Return (X, Y) of the center of cell containing provided text 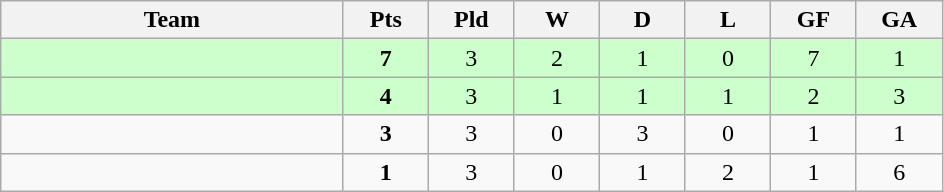
L (728, 20)
6 (899, 172)
Team (172, 20)
GF (814, 20)
Pts (386, 20)
Pld (472, 20)
W (557, 20)
GA (899, 20)
D (643, 20)
4 (386, 96)
